Detect which cell encompasses the target text, then output its [X, Y] center coordinate. 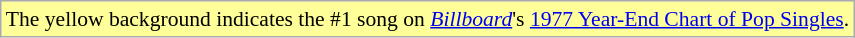
The yellow background indicates the #1 song on Billboard's 1977 Year-End Chart of Pop Singles. [428, 19]
